Return the (X, Y) coordinate for the center point of the cell that contains the specified text.  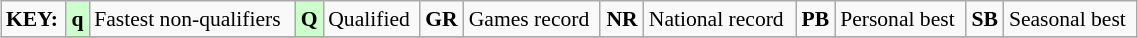
Fastest non-qualifiers (192, 19)
PB (816, 19)
NR (622, 19)
Qualified (371, 19)
Seasonal best (1070, 19)
GR (442, 19)
Games record (532, 19)
KEY: (34, 19)
Q (309, 19)
National record (720, 19)
q (78, 19)
SB (985, 19)
Personal best (900, 19)
